Extract the [X, Y] coordinate from the center of the cell holding the provided text.  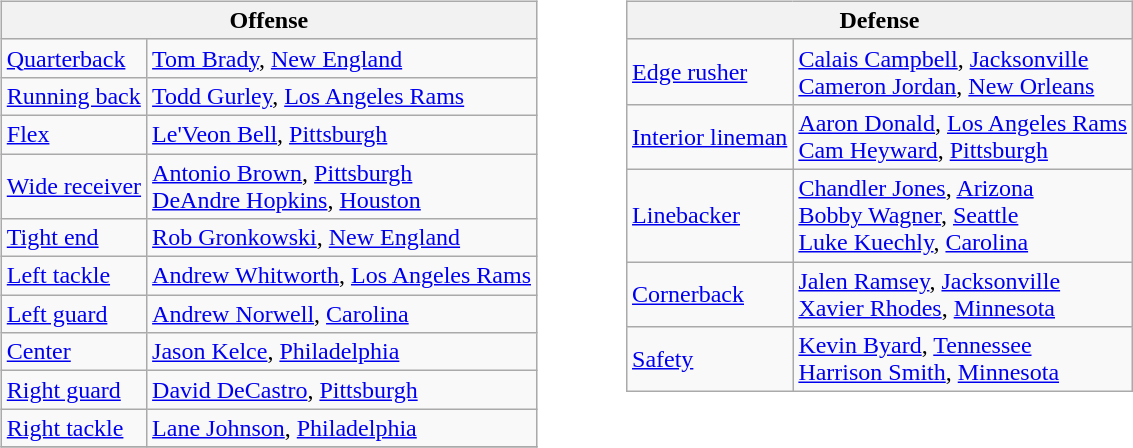
Tight end [74, 238]
Left guard [74, 314]
David DeCastro, Pittsburgh [342, 390]
Kevin Byard, TennesseeHarrison Smith, Minnesota [963, 360]
Defense [880, 20]
Jalen Ramsey, JacksonvilleXavier Rhodes, Minnesota [963, 294]
Antonio Brown, PittsburghDeAndre Hopkins, Houston [342, 186]
Tom Brady, New England [342, 58]
Lane Johnson, Philadelphia [342, 428]
Andrew Whitworth, Los Angeles Rams [342, 276]
Center [74, 352]
Interior lineman [710, 136]
Safety [710, 360]
Flex [74, 134]
Quarterback [74, 58]
Offense [268, 20]
Le'Veon Bell, Pittsburgh [342, 134]
Aaron Donald, Los Angeles RamsCam Heyward, Pittsburgh [963, 136]
Andrew Norwell, Carolina [342, 314]
Rob Gronkowski, New England [342, 238]
Right tackle [74, 428]
Todd Gurley, Los Angeles Rams [342, 96]
Jason Kelce, Philadelphia [342, 352]
Right guard [74, 390]
Cornerback [710, 294]
Wide receiver [74, 186]
Edge rusher [710, 72]
Calais Campbell, JacksonvilleCameron Jordan, New Orleans [963, 72]
Left tackle [74, 276]
Running back [74, 96]
Chandler Jones, ArizonaBobby Wagner, SeattleLuke Kuechly, Carolina [963, 215]
Linebacker [710, 215]
